Return the [x, y] coordinate for the center point of the cell that contains the specified text.  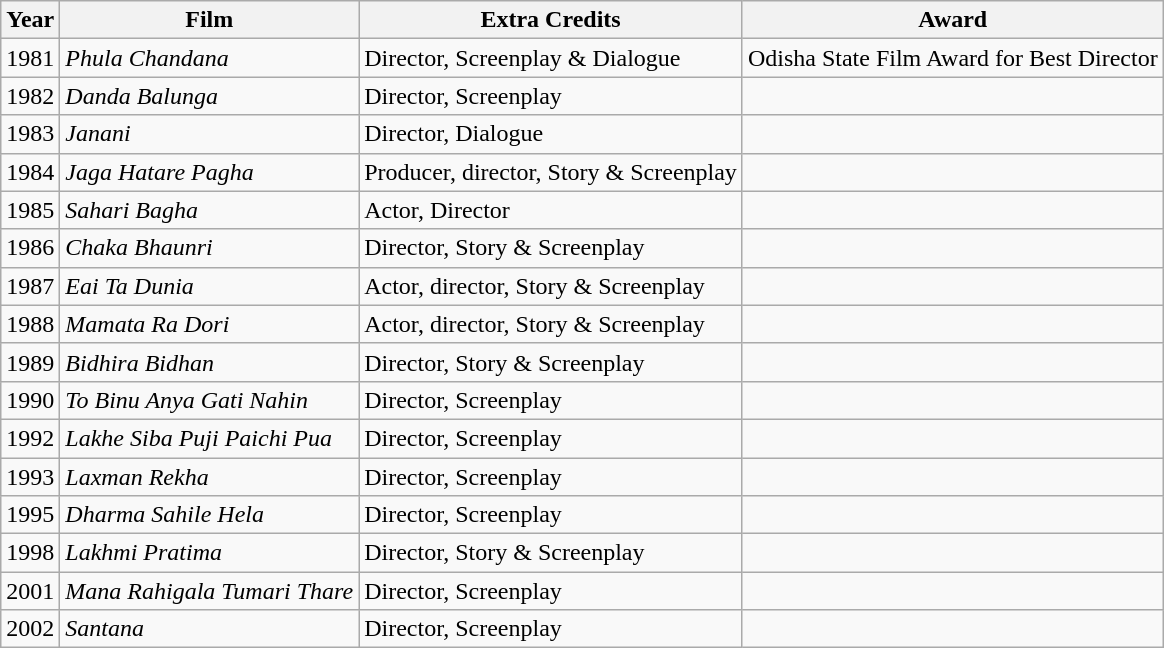
Director, Dialogue [551, 134]
1983 [30, 134]
Laxman Rekha [210, 477]
Chaka Bhaunri [210, 248]
1988 [30, 324]
1989 [30, 362]
1986 [30, 248]
Film [210, 20]
Mamata Ra Dori [210, 324]
Dharma Sahile Hela [210, 515]
Sahari Bagha [210, 210]
1985 [30, 210]
Bidhira Bidhan [210, 362]
Extra Credits [551, 20]
Santana [210, 629]
1981 [30, 58]
Mana Rahigala Tumari Thare [210, 591]
Actor, Director [551, 210]
To Binu Anya Gati Nahin [210, 400]
Odisha State Film Award for Best Director [952, 58]
1982 [30, 96]
Award [952, 20]
Lakhe Siba Puji Paichi Pua [210, 438]
1984 [30, 172]
2001 [30, 591]
1987 [30, 286]
Lakhmi Pratima [210, 553]
Danda Balunga [210, 96]
1995 [30, 515]
Director, Screenplay & Dialogue [551, 58]
1993 [30, 477]
1998 [30, 553]
2002 [30, 629]
1992 [30, 438]
Phula Chandana [210, 58]
Jaga Hatare Pagha [210, 172]
Janani [210, 134]
1990 [30, 400]
Year [30, 20]
Producer, director, Story & Screenplay [551, 172]
Eai Ta Dunia [210, 286]
